Search for the cell housing the specified text and yield its (X, Y) center coordinate. 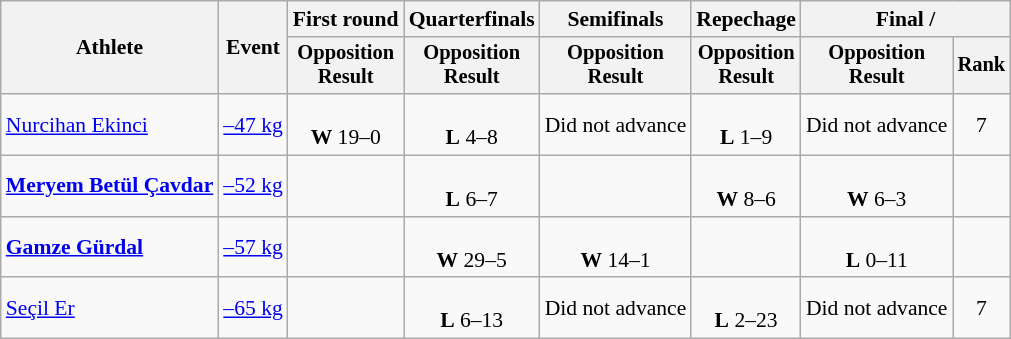
L 4–8 (472, 124)
Quarterfinals (472, 19)
Athlete (110, 48)
Nurcihan Ekinci (110, 124)
Seçil Er (110, 308)
L 2–23 (746, 308)
Final / (906, 19)
Event (252, 48)
–47 kg (252, 124)
W 14–1 (616, 248)
First round (346, 19)
W 8–6 (746, 186)
Meryem Betül Çavdar (110, 186)
L 1–9 (746, 124)
Repechage (746, 19)
Semifinals (616, 19)
W 29–5 (472, 248)
Rank (982, 66)
L 0–11 (877, 248)
–52 kg (252, 186)
–65 kg (252, 308)
W 19–0 (346, 124)
L 6–7 (472, 186)
Gamze Gürdal (110, 248)
L 6–13 (472, 308)
–57 kg (252, 248)
W 6–3 (877, 186)
